Find where the given text appears and provide that cell's center as [X, Y] coordinate. 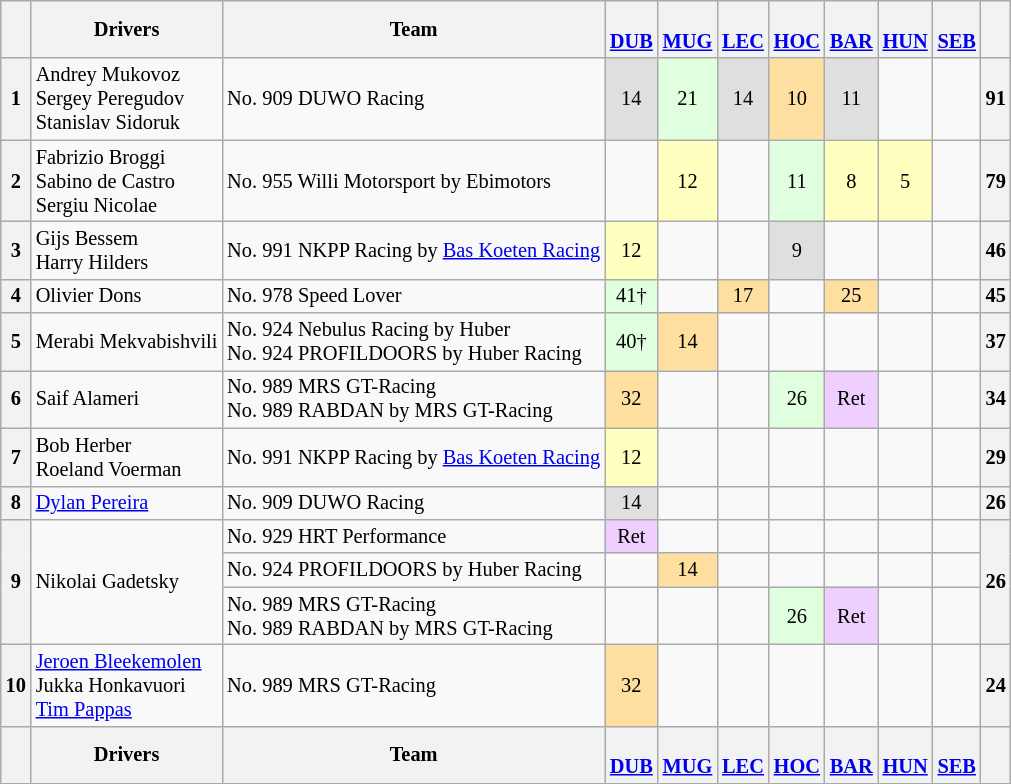
24 [996, 685]
No. 929 HRT Performance [414, 536]
Dylan Pereira [126, 503]
37 [996, 342]
17 [743, 296]
Gijs Bessem Harry Hilders [126, 250]
34 [996, 399]
Merabi Mekvabishvili [126, 342]
7 [16, 457]
6 [16, 399]
45 [996, 296]
3 [16, 250]
40† [632, 342]
46 [996, 250]
79 [996, 181]
29 [996, 457]
No. 955 Willi Motorsport by Ebimotors [414, 181]
Jeroen Bleekemolen Jukka Honkavuori Tim Pappas [126, 685]
4 [16, 296]
Olivier Dons [126, 296]
21 [688, 99]
No. 989 MRS GT-Racing [414, 685]
No. 978 Speed Lover [414, 296]
Saif Alameri [126, 399]
91 [996, 99]
1 [16, 99]
Nikolai Gadetsky [126, 582]
Bob Herber Roeland Voerman [126, 457]
No. 924 PROFILDOORS by Huber Racing [414, 570]
41† [632, 296]
No. 924 Nebulus Racing by Huber No. 924 PROFILDOORS by Huber Racing [414, 342]
2 [16, 181]
25 [852, 296]
Andrey Mukovoz Sergey Peregudov Stanislav Sidoruk [126, 99]
Fabrizio Broggi Sabino de Castro Sergiu Nicolae [126, 181]
